Output the [X, Y] coordinate of the center of the cell containing the given text.  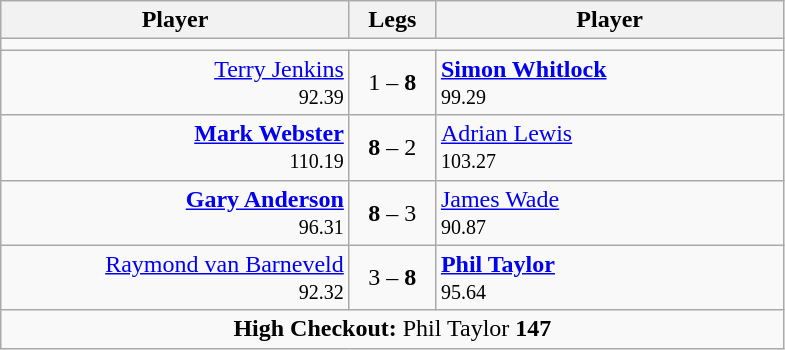
Simon Whitlock 99.29 [610, 82]
James Wade 90.87 [610, 212]
8 – 2 [392, 148]
Raymond van Barneveld 92.32 [176, 278]
High Checkout: Phil Taylor 147 [392, 329]
Phil Taylor 95.64 [610, 278]
8 – 3 [392, 212]
Gary Anderson 96.31 [176, 212]
Legs [392, 20]
Adrian Lewis 103.27 [610, 148]
Terry Jenkins 92.39 [176, 82]
1 – 8 [392, 82]
3 – 8 [392, 278]
Mark Webster 110.19 [176, 148]
